Pinpoint the cell where the given text exists, returning its (X, Y) midpoint coordinate. 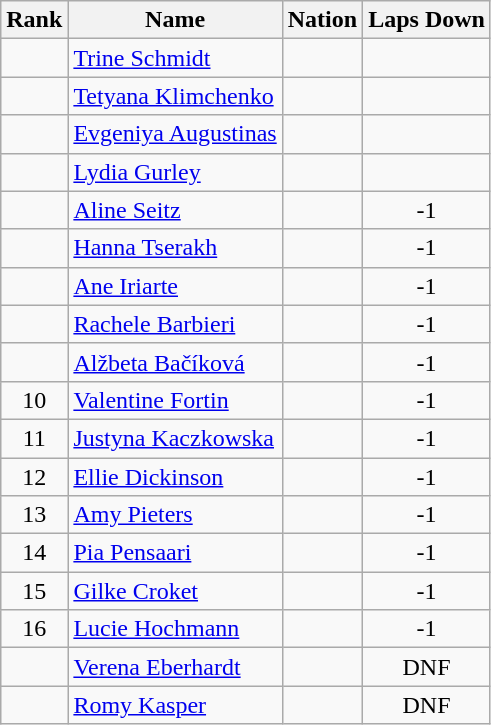
Alžbeta Bačíková (175, 362)
Name (175, 20)
Verena Eberhardt (175, 667)
Rachele Barbieri (175, 324)
15 (34, 591)
Romy Kasper (175, 705)
Nation (322, 20)
Laps Down (427, 20)
Ellie Dickinson (175, 477)
Gilke Croket (175, 591)
Lucie Hochmann (175, 629)
Aline Seitz (175, 210)
11 (34, 438)
Lydia Gurley (175, 172)
Ane Iriarte (175, 286)
Hanna Tserakh (175, 248)
14 (34, 553)
Justyna Kaczkowska (175, 438)
Tetyana Klimchenko (175, 96)
13 (34, 515)
Evgeniya Augustinas (175, 134)
Pia Pensaari (175, 553)
10 (34, 400)
Rank (34, 20)
Trine Schmidt (175, 58)
Amy Pieters (175, 515)
16 (34, 629)
12 (34, 477)
Valentine Fortin (175, 400)
